For the text-containing cell, return its midpoint in [x, y] coordinate format. 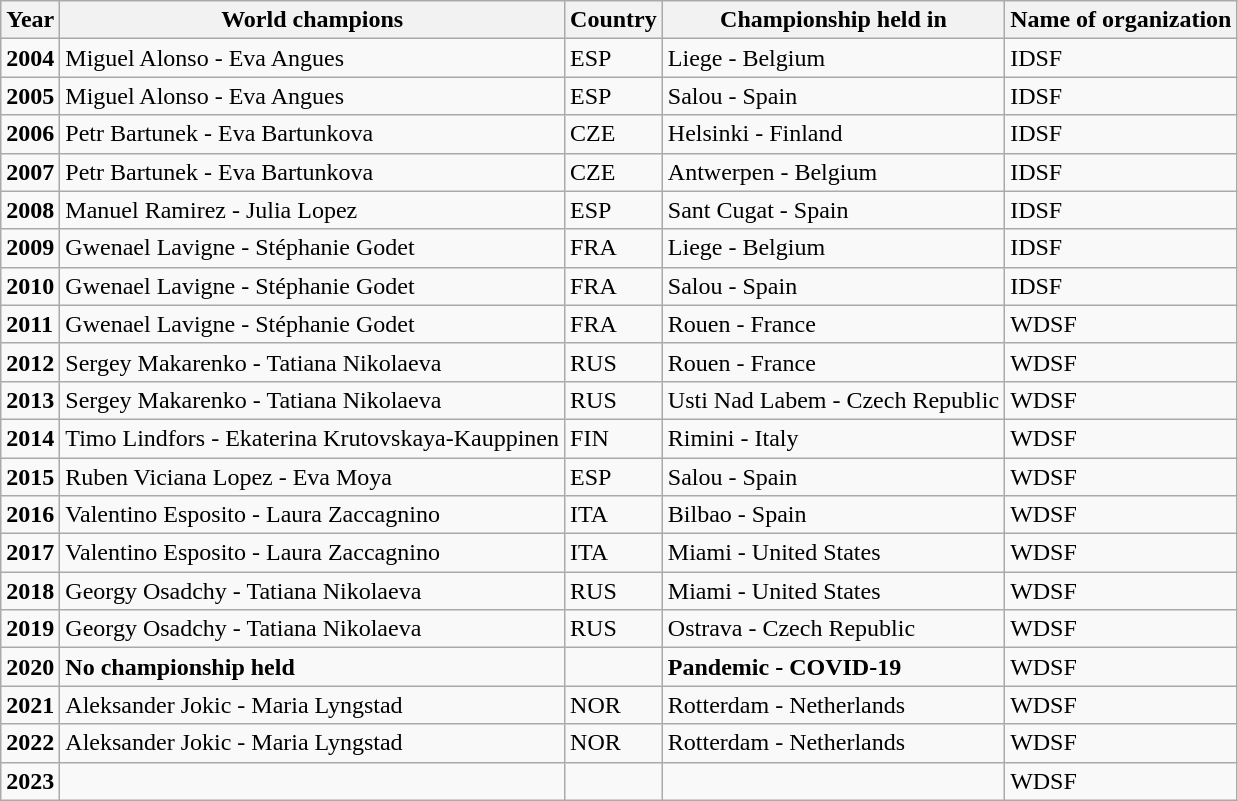
Championship held in [833, 20]
2005 [30, 96]
Name of organization [1121, 20]
World champions [312, 20]
2012 [30, 362]
2015 [30, 477]
FIN [614, 438]
2008 [30, 210]
2007 [30, 172]
2018 [30, 591]
2017 [30, 553]
2016 [30, 515]
No championship held [312, 667]
2021 [30, 705]
Timo Lindfors - Ekaterina Krutovskaya-Kauppinen [312, 438]
Antwerpen - Belgium [833, 172]
2011 [30, 324]
Usti Nad Labem - Czech Republic [833, 400]
Year [30, 20]
Pandemic - COVID-19 [833, 667]
2020 [30, 667]
Sant Cugat - Spain [833, 210]
2013 [30, 400]
Manuel Ramirez - Julia Lopez [312, 210]
Bilbao - Spain [833, 515]
2004 [30, 58]
Ruben Viciana Lopez - Eva Moya [312, 477]
2009 [30, 248]
Country [614, 20]
2019 [30, 629]
2022 [30, 743]
2006 [30, 134]
2023 [30, 781]
Ostrava - Czech Republic [833, 629]
Helsinki - Finland [833, 134]
2014 [30, 438]
2010 [30, 286]
Rimini - Italy [833, 438]
